For the text-containing cell, return its midpoint in (X, Y) coordinate format. 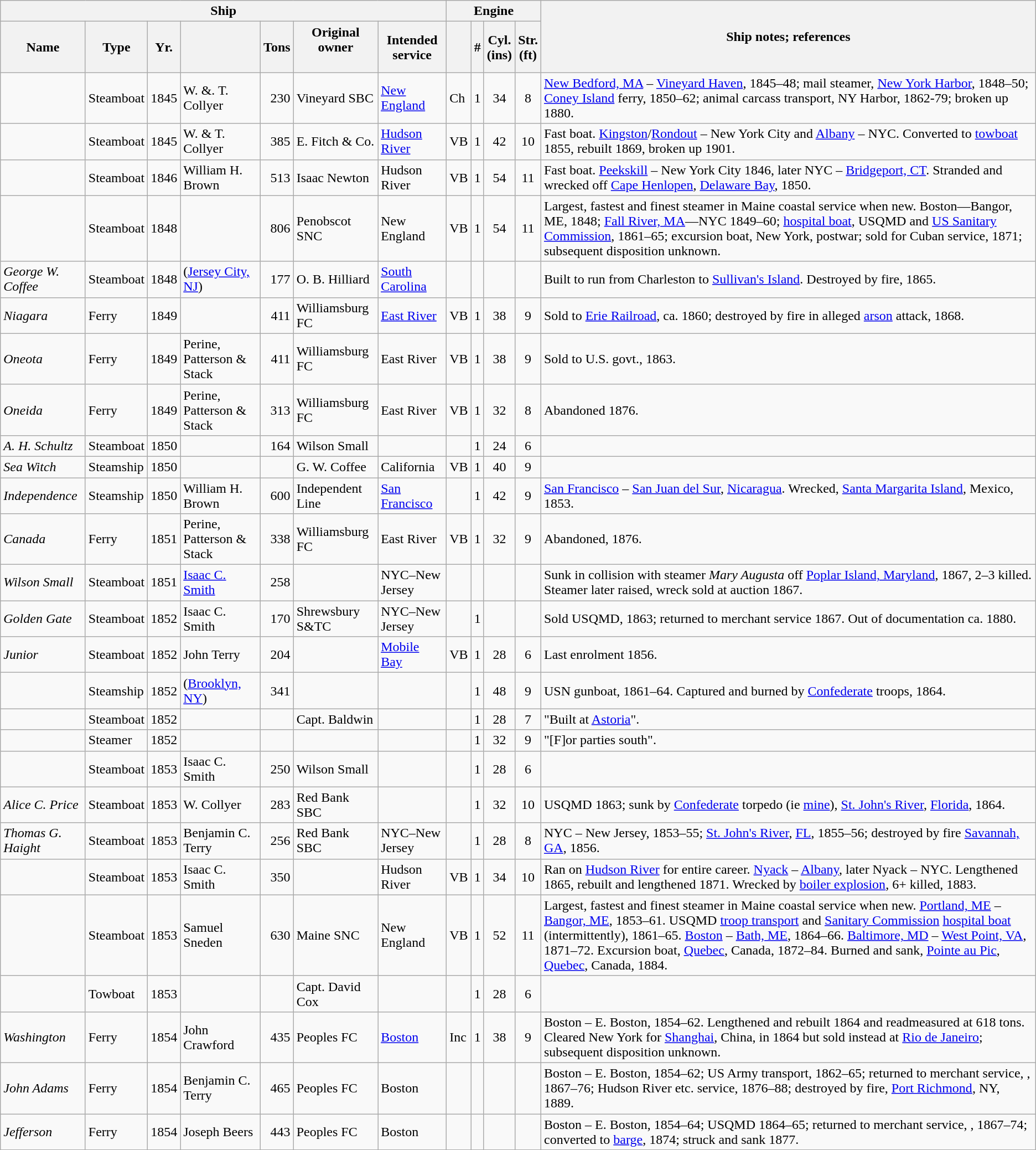
52 (499, 935)
513 (277, 177)
258 (277, 582)
177 (277, 279)
350 (277, 877)
Ship notes; references (788, 37)
NYC – New Jersey, 1853–55; St. John's River, FL, 1855–56; destroyed by fire Savannah, GA, 1856. (788, 840)
630 (277, 935)
George W. Coffee (43, 279)
Alice C. Price (43, 805)
24 (499, 446)
Vineyard SBC (335, 98)
Steamer (116, 740)
806 (277, 228)
Sunk in collision with steamer Mary Augusta off Poplar Island, Maryland, 1867, 2–3 killed. Steamer later raised, wreck sold at auction 1867. (788, 582)
465 (277, 1088)
Tons (277, 47)
Sold to Erie Railroad, ca. 1860; destroyed by fire in alleged arson attack, 1868. (788, 316)
Yr. (164, 47)
Canada (43, 539)
Sold USQMD, 1863; returned to merchant service 1867. Out of documentation ca. 1880. (788, 619)
1846 (164, 177)
G. W. Coffee (335, 467)
San Francisco (412, 495)
W. &. T. Collyer (220, 98)
Towboat (116, 993)
W. Collyer (220, 805)
Sea Witch (43, 467)
Junior (43, 654)
Ch (459, 98)
Independence (43, 495)
Fast boat. Peekskill – New York City 1846, later NYC – Bridgeport, CT. Stranded and wrecked off Cape Henlopen, Delaware Bay, 1850. (788, 177)
A. H. Schultz (43, 446)
170 (277, 619)
Inc (459, 1037)
40 (499, 467)
385 (277, 142)
San Francisco – San Juan del Sur, Nicaragua. Wrecked, Santa Margarita Island, Mexico, 1853. (788, 495)
Joseph Beers (220, 1132)
Abandoned, 1876. (788, 539)
Isaac Newton (335, 177)
Jefferson (43, 1132)
John Crawford (220, 1037)
Str.(ft) (528, 47)
Original owner (335, 47)
Boston – E. Boston, 1854–64; USQMD 1864–65; returned to merchant service, , 1867–74; converted to barge, 1874; struck and sank 1877. (788, 1132)
John Adams (43, 1088)
O. B. Hilliard (335, 279)
Built to run from Charleston to Sullivan's Island. Destroyed by fire, 1865. (788, 279)
(Jersey City, NJ) (220, 279)
Oneota (43, 359)
48 (499, 691)
313 (277, 410)
Thomas G. Haight (43, 840)
435 (277, 1037)
Niagara (43, 316)
Sold to U.S. govt., 1863. (788, 359)
443 (277, 1132)
Samuel Sneden (220, 935)
"Built at Astoria". (788, 719)
USN gunboat, 1861–64. Captured and burned by Confederate troops, 1864. (788, 691)
"[F]or parties south". (788, 740)
South Carolina (412, 279)
Mobile Bay (412, 654)
E. Fitch & Co. (335, 142)
164 (277, 446)
Engine (494, 11)
7 (528, 719)
600 (277, 495)
338 (277, 539)
Independent Line (335, 495)
Golden Gate (43, 619)
Shrewsbury S&TC (335, 619)
USQMD 1863; sunk by Confederate torpedo (ie mine), St. John's River, Florida, 1864. (788, 805)
Intended service (412, 47)
Name (43, 47)
Capt. David Cox (335, 993)
256 (277, 840)
204 (277, 654)
Type (116, 47)
Washington (43, 1037)
Penobscot SNC (335, 228)
John Terry (220, 654)
# (477, 47)
341 (277, 691)
Fast boat. Kingston/Rondout – New York City and Albany – NYC. Converted to towboat 1855, rebuilt 1869, broken up 1901. (788, 142)
230 (277, 98)
Last enrolment 1856. (788, 654)
Cyl.(ins) (499, 47)
W. & T. Collyer (220, 142)
Ship (224, 11)
Oneida (43, 410)
250 (277, 769)
Capt. Baldwin (335, 719)
California (412, 467)
283 (277, 805)
Abandoned 1876. (788, 410)
Maine SNC (335, 935)
(Brooklyn, NY) (220, 691)
